For the text-containing cell, return its midpoint in (x, y) coordinate format. 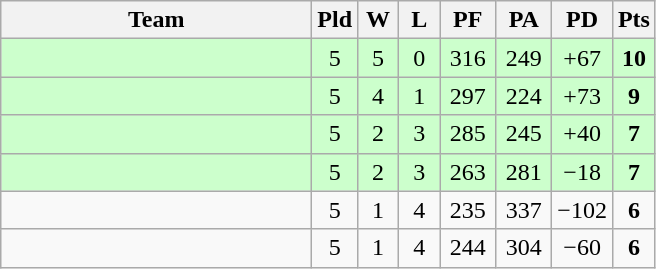
−18 (582, 172)
337 (524, 210)
L (420, 20)
297 (468, 96)
10 (634, 58)
PD (582, 20)
+40 (582, 134)
9 (634, 96)
281 (524, 172)
Pts (634, 20)
PA (524, 20)
304 (524, 248)
235 (468, 210)
224 (524, 96)
W (378, 20)
−102 (582, 210)
0 (420, 58)
316 (468, 58)
PF (468, 20)
285 (468, 134)
249 (524, 58)
+67 (582, 58)
Team (156, 20)
−60 (582, 248)
Pld (335, 20)
244 (468, 248)
245 (524, 134)
263 (468, 172)
+73 (582, 96)
